Scan for the cell matching the given text and deliver its (X, Y) coordinate at center. 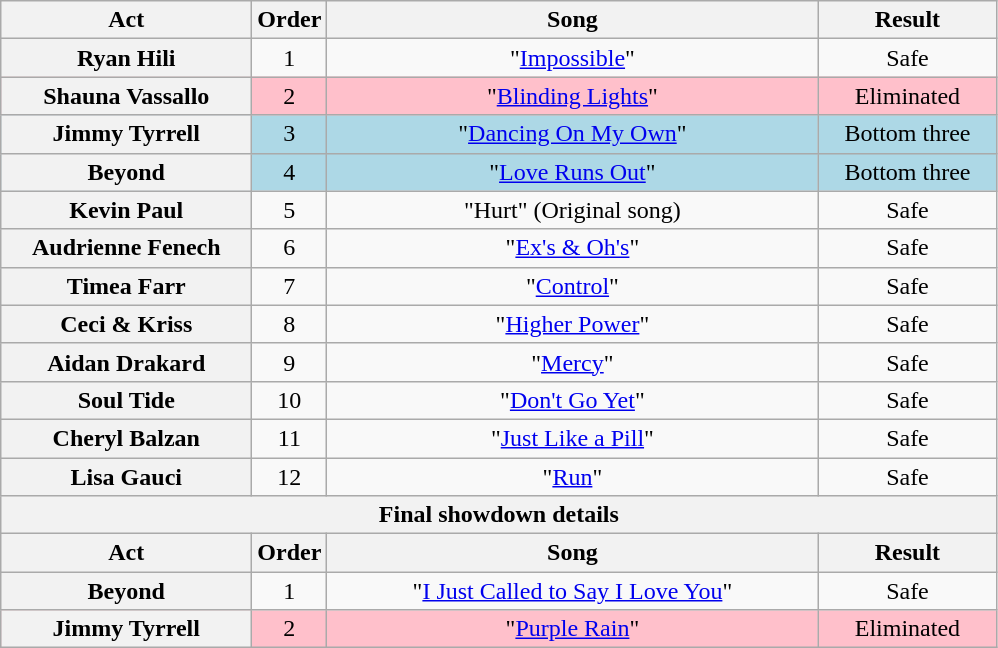
"Ex's & Oh's" (572, 248)
5 (290, 210)
7 (290, 286)
Kevin Paul (126, 210)
Lisa Gauci (126, 477)
"Purple Rain" (572, 629)
Timea Farr (126, 286)
"Just Like a Pill" (572, 438)
6 (290, 248)
"Run" (572, 477)
"Mercy" (572, 362)
4 (290, 172)
Shauna Vassallo (126, 96)
10 (290, 400)
Ryan Hili (126, 58)
"I Just Called to Say I Love You" (572, 591)
"Blinding Lights" (572, 96)
"Dancing On My Own" (572, 134)
Soul Tide (126, 400)
"Impossible" (572, 58)
Aidan Drakard (126, 362)
Final showdown details (499, 515)
Audrienne Fenech (126, 248)
3 (290, 134)
"Love Runs Out" (572, 172)
12 (290, 477)
"Hurt" (Original song) (572, 210)
9 (290, 362)
"Higher Power" (572, 324)
Cheryl Balzan (126, 438)
Ceci & Kriss (126, 324)
8 (290, 324)
"Control" (572, 286)
11 (290, 438)
"Don't Go Yet" (572, 400)
